Pinpoint the cell where the given text exists, returning its (X, Y) midpoint coordinate. 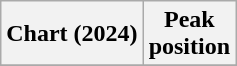
Chart (2024) (72, 34)
Peakposition (189, 34)
